Scan for the cell matching the given text and deliver its [x, y] coordinate at center. 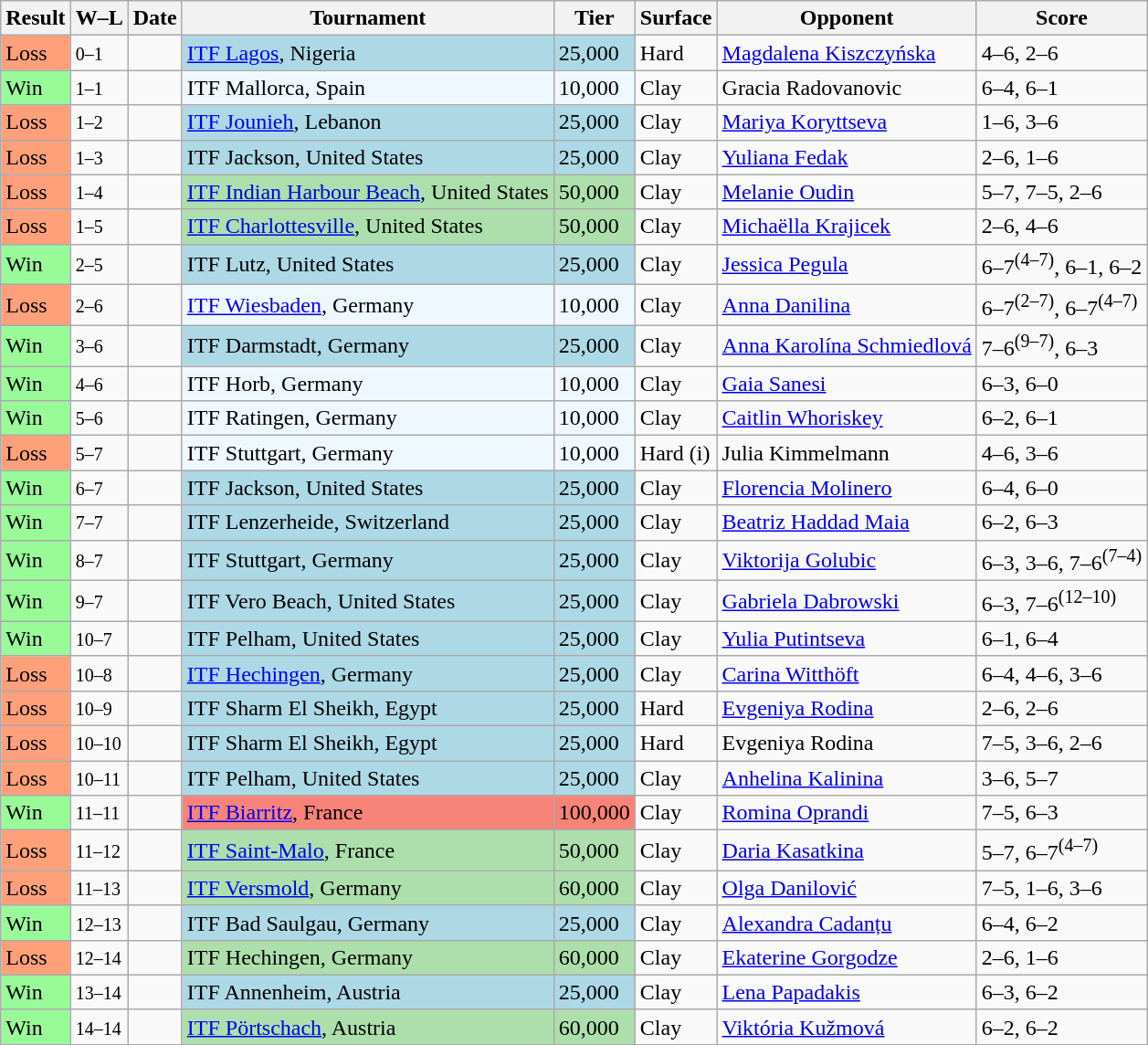
Mariya Koryttseva [847, 122]
6–3, 7–6(12–10) [1061, 601]
ITF Lenzerheide, Switzerland [367, 522]
2–6, 2–6 [1061, 708]
6–3, 6–2 [1061, 992]
11–11 [99, 813]
6–2, 6–1 [1061, 418]
ITF Horb, Germany [367, 384]
Michaëlla Krajicek [847, 227]
1–1 [99, 88]
Viktória Kužmová [847, 1027]
Ekaterine Gorgodze [847, 957]
ITF Jounieh, Lebanon [367, 122]
13–14 [99, 992]
6–4, 6–2 [1061, 923]
6–7 [99, 488]
Hard (i) [676, 453]
Anhelina Kalinina [847, 778]
6–3, 6–0 [1061, 384]
Tournament [367, 18]
7–5, 3–6, 2–6 [1061, 743]
100,000 [594, 813]
Romina Oprandi [847, 813]
3–6 [99, 345]
2–5 [99, 265]
Florencia Molinero [847, 488]
ITF Vero Beach, United States [367, 601]
Carina Witthöft [847, 673]
ITF Lagos, Nigeria [367, 53]
5–7 [99, 453]
6–1, 6–4 [1061, 639]
7–5, 1–6, 3–6 [1061, 888]
ITF Bad Saulgau, Germany [367, 923]
Gracia Radovanovic [847, 88]
4–6 [99, 384]
Gabriela Dabrowski [847, 601]
6–7(4–7), 6–1, 6–2 [1061, 265]
10–11 [99, 778]
6–7(2–7), 6–7(4–7) [1061, 305]
ITF Biarritz, France [367, 813]
ITF Charlottesville, United States [367, 227]
1–3 [99, 157]
Daria Kasatkina [847, 851]
6–2, 6–2 [1061, 1027]
Caitlin Whoriskey [847, 418]
Anna Danilina [847, 305]
10–9 [99, 708]
1–2 [99, 122]
Viktorija Golubic [847, 561]
1–4 [99, 192]
Date [155, 18]
Opponent [847, 18]
ITF Versmold, Germany [367, 888]
6–4, 6–1 [1061, 88]
Julia Kimmelmann [847, 453]
ITF Indian Harbour Beach, United States [367, 192]
Gaia Sanesi [847, 384]
Beatriz Haddad Maia [847, 522]
5–7, 7–5, 2–6 [1061, 192]
Yulia Putintseva [847, 639]
2–6 [99, 305]
Tier [594, 18]
10–10 [99, 743]
ITF Saint-Malo, France [367, 851]
4–6, 3–6 [1061, 453]
Lena Papadakis [847, 992]
ITF Pörtschach, Austria [367, 1027]
9–7 [99, 601]
4–6, 2–6 [1061, 53]
W–L [99, 18]
Jessica Pegula [847, 265]
8–7 [99, 561]
2–6, 4–6 [1061, 227]
ITF Darmstadt, Germany [367, 345]
ITF Annenheim, Austria [367, 992]
Magdalena Kiszczyńska [847, 53]
3–6, 5–7 [1061, 778]
ITF Wiesbaden, Germany [367, 305]
1–5 [99, 227]
ITF Mallorca, Spain [367, 88]
12–14 [99, 957]
6–2, 6–3 [1061, 522]
10–7 [99, 639]
6–4, 4–6, 3–6 [1061, 673]
5–6 [99, 418]
7–6(9–7), 6–3 [1061, 345]
Surface [676, 18]
ITF Lutz, United States [367, 265]
Olga Danilović [847, 888]
11–12 [99, 851]
0–1 [99, 53]
Anna Karolína Schmiedlová [847, 345]
7–7 [99, 522]
1–6, 3–6 [1061, 122]
7–5, 6–3 [1061, 813]
10–8 [99, 673]
6–4, 6–0 [1061, 488]
Score [1061, 18]
5–7, 6–7(4–7) [1061, 851]
6–3, 3–6, 7–6(7–4) [1061, 561]
11–13 [99, 888]
Result [36, 18]
Melanie Oudin [847, 192]
ITF Ratingen, Germany [367, 418]
Yuliana Fedak [847, 157]
14–14 [99, 1027]
12–13 [99, 923]
Alexandra Cadanțu [847, 923]
